For the text-containing cell, return its midpoint in (X, Y) coordinate format. 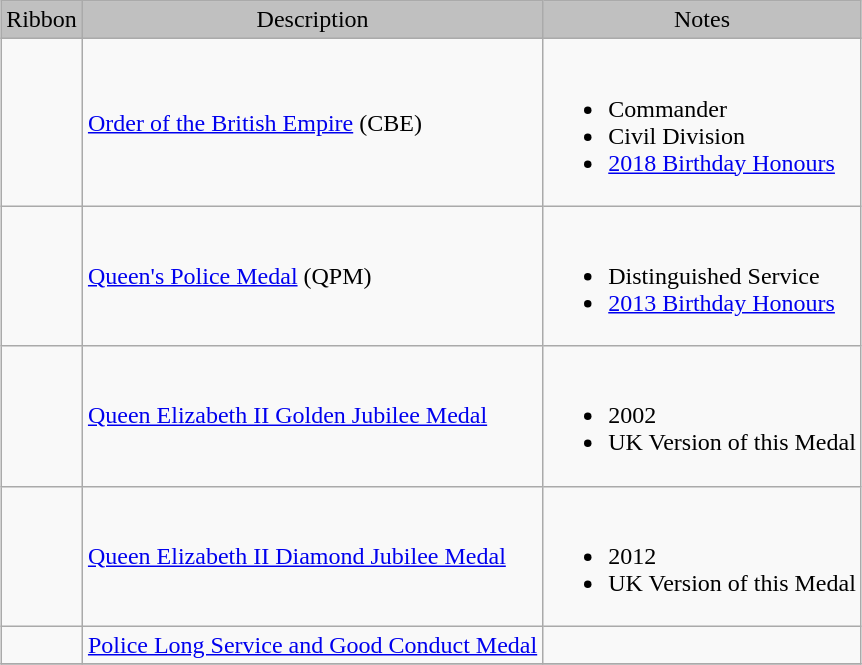
2002UK Version of this Medal (702, 416)
Police Long Service and Good Conduct Medal (312, 645)
Queen Elizabeth II Diamond Jubilee Medal (312, 556)
Notes (702, 20)
Queen Elizabeth II Golden Jubilee Medal (312, 416)
Queen's Police Medal (QPM) (312, 276)
Description (312, 20)
2012UK Version of this Medal (702, 556)
Distinguished Service2013 Birthday Honours (702, 276)
CommanderCivil Division2018 Birthday Honours (702, 122)
Order of the British Empire (CBE) (312, 122)
Ribbon (42, 20)
